Determine the [X, Y] coordinate at the center of the cell enclosing the given text.  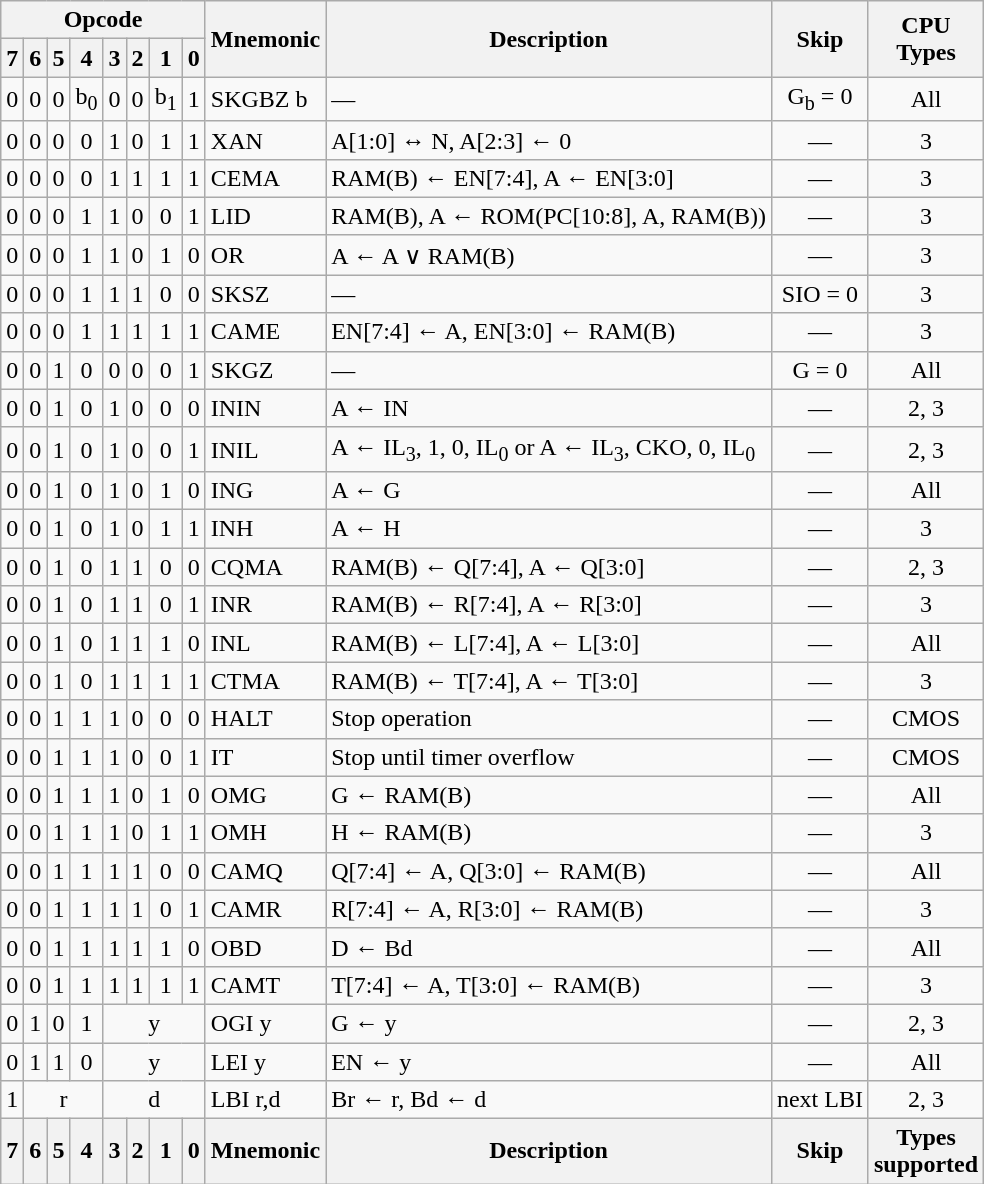
A ← IN [549, 408]
RAM(B) ← T[7:4], A ← T[3:0] [549, 681]
r [64, 1100]
H ← RAM(B) [549, 833]
A ← A ∨ RAM(B) [549, 255]
CAME [265, 332]
Typessupported [926, 1152]
RAM(B), A ← ROM(PC[10:8], A, RAM(B)) [549, 216]
SKGBZ b [265, 99]
RAM(B) ← L[7:4], A ← L[3:0] [549, 643]
A ← G [549, 491]
INR [265, 605]
OMH [265, 833]
SIO = 0 [820, 294]
CEMA [265, 178]
next LBI [820, 1100]
T[7:4] ← A, T[3:0] ← RAM(B) [549, 985]
Stop until timer overflow [549, 757]
Q[7:4] ← A, Q[3:0] ← RAM(B) [549, 871]
RAM(B) ← EN[7:4], A ← EN[3:0] [549, 178]
CTMA [265, 681]
INIL [265, 449]
EN ← y [549, 1061]
d [154, 1100]
A ← H [549, 529]
INH [265, 529]
CPUTypes [926, 39]
CAMQ [265, 871]
INL [265, 643]
OGI y [265, 1023]
LID [265, 216]
R[7:4] ← A, R[3:0] ← RAM(B) [549, 909]
EN[7:4] ← A, EN[3:0] ← RAM(B) [549, 332]
OR [265, 255]
Br ← r, Bd ← d [549, 1100]
CAMR [265, 909]
b1 [166, 99]
G ← y [549, 1023]
Stop operation [549, 719]
ING [265, 491]
OMG [265, 795]
b0 [86, 99]
A[1:0] ↔ N, A[2:3] ← 0 [549, 140]
D ← Bd [549, 947]
LBI r,d [265, 1100]
G ← RAM(B) [549, 795]
CQMA [265, 567]
IT [265, 757]
ININ [265, 408]
LEI y [265, 1061]
A ← IL3, 1, 0, IL0 or A ← IL3, CKO, 0, IL0 [549, 449]
RAM(B) ← Q[7:4], A ← Q[3:0] [549, 567]
G = 0 [820, 370]
SKGZ [265, 370]
HALT [265, 719]
RAM(B) ← R[7:4], A ← R[3:0] [549, 605]
OBD [265, 947]
CAMT [265, 985]
XAN [265, 140]
Gb = 0 [820, 99]
Opcode [104, 20]
SKSZ [265, 294]
